Find where the given text appears and provide that cell's center as (X, Y) coordinate. 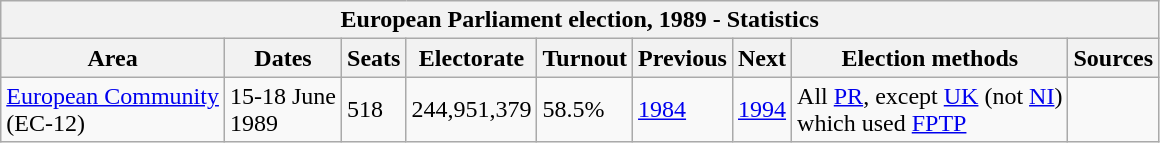
Electorate (472, 58)
Sources (1114, 58)
244,951,379 (472, 110)
518 (374, 110)
Previous (683, 58)
Turnout (585, 58)
Next (762, 58)
1994 (762, 110)
Election methods (930, 58)
58.5% (585, 110)
European Parliament election, 1989 - Statistics (580, 20)
European Community(EC-12) (113, 110)
15-18 June1989 (282, 110)
1984 (683, 110)
Seats (374, 58)
Dates (282, 58)
Area (113, 58)
All PR, except UK (not NI)which used FPTP (930, 110)
